From the cell containing the given text, extract its center point as [X, Y] coordinate. 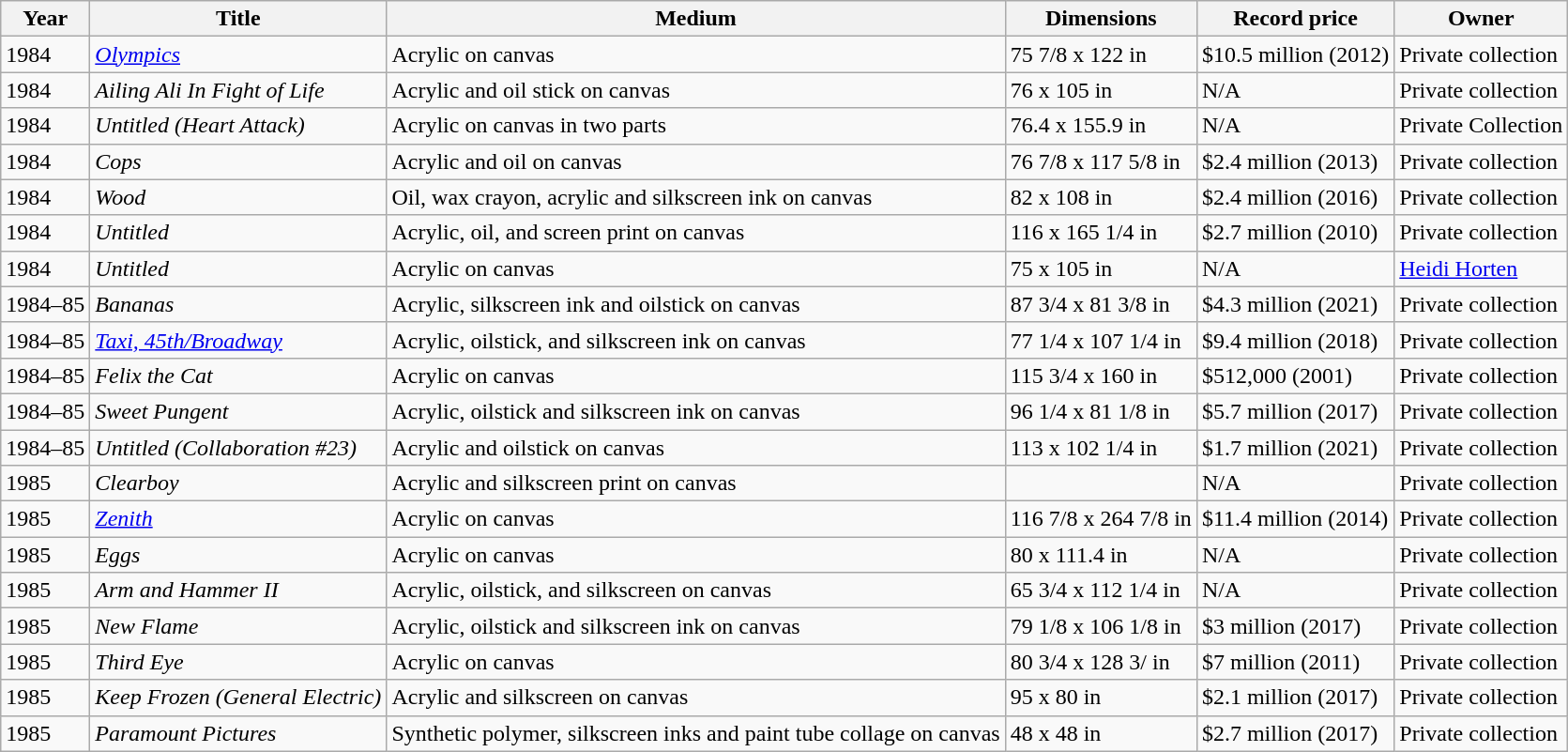
Acrylic and silkscreen print on canvas [696, 483]
Acrylic, oil, and screen print on canvas [696, 233]
$2.4 million (2013) [1295, 161]
Acrylic and oil on canvas [696, 161]
Sweet Pungent [238, 411]
79 1/8 x 106 1/8 in [1101, 626]
65 3/4 x 112 1/4 in [1101, 591]
Acrylic, oilstick, and silkscreen ink on canvas [696, 340]
$2.4 million (2016) [1295, 197]
$10.5 million (2012) [1295, 54]
New Flame [238, 626]
77 1/4 x 107 1/4 in [1101, 340]
$11.4 million (2014) [1295, 519]
75 7/8 x 122 in [1101, 54]
Acrylic and silkscreen on canvas [696, 698]
Cops [238, 161]
Heidi Horten [1481, 269]
75 x 105 in [1101, 269]
Oil, wax crayon, acrylic and silkscreen ink on canvas [696, 197]
82 x 108 in [1101, 197]
80 3/4 x 128 3/ in [1101, 662]
Private Collection [1481, 126]
Title [238, 19]
Acrylic and oil stick on canvas [696, 90]
Felix the Cat [238, 376]
116 x 165 1/4 in [1101, 233]
$512,000 (2001) [1295, 376]
76 x 105 in [1101, 90]
Record price [1295, 19]
Acrylic on canvas in two parts [696, 126]
Taxi, 45th/Broadway [238, 340]
Bananas [238, 304]
Third Eye [238, 662]
Wood [238, 197]
Untitled (Collaboration #23) [238, 448]
$9.4 million (2018) [1295, 340]
$4.3 million (2021) [1295, 304]
116 7/8 x 264 7/8 in [1101, 519]
Keep Frozen (General Electric) [238, 698]
Medium [696, 19]
$1.7 million (2021) [1295, 448]
Clearboy [238, 483]
Acrylic, silkscreen ink and oilstick on canvas [696, 304]
Synthetic polymer, silkscreen inks and paint tube collage on canvas [696, 733]
Olympics [238, 54]
96 1/4 x 81 1/8 in [1101, 411]
48 x 48 in [1101, 733]
80 x 111.4 in [1101, 555]
Dimensions [1101, 19]
115 3/4 x 160 in [1101, 376]
Untitled (Heart Attack) [238, 126]
87 3/4 x 81 3/8 in [1101, 304]
$3 million (2017) [1295, 626]
76 7/8 x 117 5/8 in [1101, 161]
$2.7 million (2017) [1295, 733]
Eggs [238, 555]
Year [45, 19]
$5.7 million (2017) [1295, 411]
$2.7 million (2010) [1295, 233]
Acrylic and oilstick on canvas [696, 448]
113 x 102 1/4 in [1101, 448]
$2.1 million (2017) [1295, 698]
Paramount Pictures [238, 733]
Ailing Ali In Fight of Life [238, 90]
76.4 x 155.9 in [1101, 126]
Owner [1481, 19]
95 x 80 in [1101, 698]
Acrylic, oilstick, and silkscreen on canvas [696, 591]
Zenith [238, 519]
Arm and Hammer II [238, 591]
$7 million (2011) [1295, 662]
